Find where the given text appears and provide that cell's center as [X, Y] coordinate. 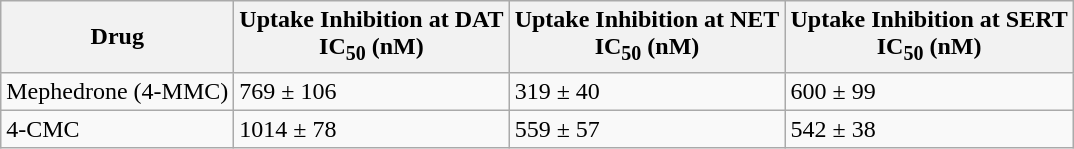
542 ± 38 [929, 129]
Mephedrone (4-MMC) [118, 91]
1014 ± 78 [372, 129]
Uptake Inhibition at NETIC50 (nM) [647, 36]
Uptake Inhibition at SERTIC50 (nM) [929, 36]
769 ± 106 [372, 91]
600 ± 99 [929, 91]
Drug [118, 36]
559 ± 57 [647, 129]
4-CMC [118, 129]
Uptake Inhibition at DATIC50 (nM) [372, 36]
319 ± 40 [647, 91]
